Output the [x, y] coordinate of the center of the cell containing the given text.  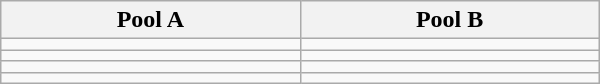
Pool B [450, 20]
Pool A [150, 20]
